Pinpoint the cell where the given text exists, returning its (x, y) midpoint coordinate. 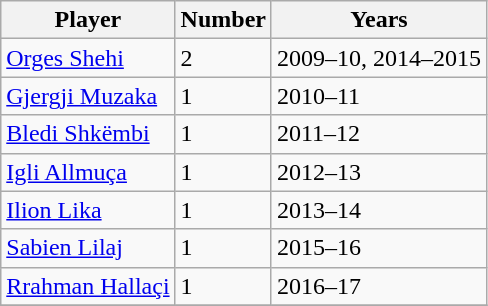
2012–13 (378, 172)
2015–16 (378, 248)
2011–12 (378, 134)
2009–10, 2014–2015 (378, 58)
Years (378, 20)
Rrahman Hallaçi (88, 286)
Orges Shehi (88, 58)
Number (223, 20)
2013–14 (378, 210)
Igli Allmuça (88, 172)
Player (88, 20)
2016–17 (378, 286)
2010–11 (378, 96)
2 (223, 58)
Gjergji Muzaka (88, 96)
Ilion Lika (88, 210)
Sabien Lilaj (88, 248)
Bledi Shkëmbi (88, 134)
